Determine the (X, Y) coordinate at the center of the cell enclosing the given text.  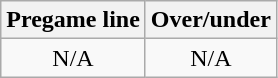
Pregame line (74, 20)
Over/under (210, 20)
